Provide the [x, y] coordinate of the cell's center where the given text is located.  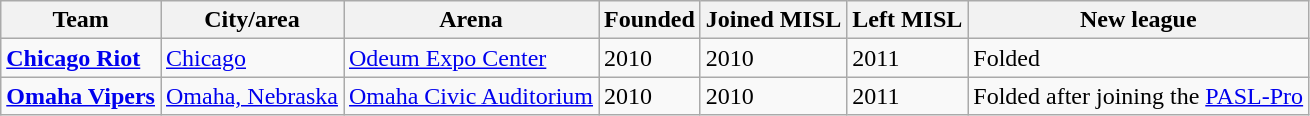
Left MISL [908, 20]
Folded after joining the PASL-Pro [1138, 96]
Joined MISL [773, 20]
Chicago Riot [81, 58]
Folded [1138, 58]
City/area [252, 20]
Founded [650, 20]
Omaha Civic Auditorium [472, 96]
Team [81, 20]
New league [1138, 20]
Chicago [252, 58]
Arena [472, 20]
Omaha, Nebraska [252, 96]
Omaha Vipers [81, 96]
Odeum Expo Center [472, 58]
